Scan for the cell matching the given text and deliver its [X, Y] coordinate at center. 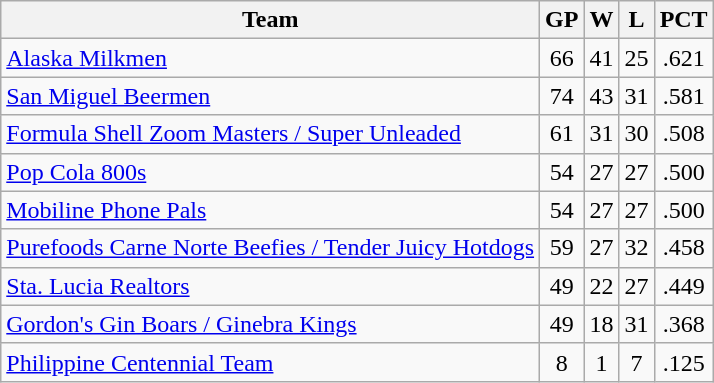
.458 [684, 248]
GP [562, 20]
Mobiline Phone Pals [270, 210]
25 [636, 58]
32 [636, 248]
Gordon's Gin Boars / Ginebra Kings [270, 324]
74 [562, 96]
Sta. Lucia Realtors [270, 286]
.508 [684, 134]
Alaska Milkmen [270, 58]
8 [562, 362]
L [636, 20]
22 [602, 286]
.581 [684, 96]
PCT [684, 20]
1 [602, 362]
66 [562, 58]
Pop Cola 800s [270, 172]
.621 [684, 58]
.368 [684, 324]
.449 [684, 286]
.125 [684, 362]
Purefoods Carne Norte Beefies / Tender Juicy Hotdogs [270, 248]
61 [562, 134]
30 [636, 134]
41 [602, 58]
7 [636, 362]
W [602, 20]
Formula Shell Zoom Masters / Super Unleaded [270, 134]
59 [562, 248]
43 [602, 96]
Philippine Centennial Team [270, 362]
Team [270, 20]
18 [602, 324]
San Miguel Beermen [270, 96]
